Provide the (x, y) coordinate of the cell's center where the given text is located.  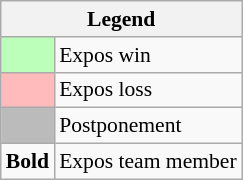
Expos win (148, 55)
Expos team member (148, 162)
Postponement (148, 126)
Bold (28, 162)
Legend (122, 19)
Expos loss (148, 90)
